For the text-containing cell, return its midpoint in [x, y] coordinate format. 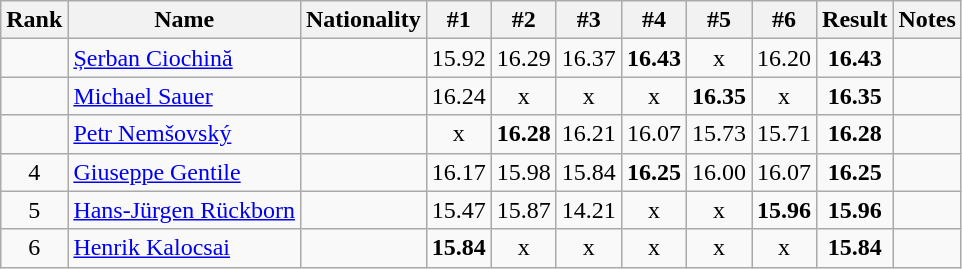
5 [34, 210]
#4 [654, 20]
16.00 [718, 172]
#1 [458, 20]
15.73 [718, 134]
Șerban Ciochină [184, 58]
Michael Sauer [184, 96]
15.47 [458, 210]
#3 [588, 20]
6 [34, 248]
15.98 [524, 172]
Hans-Jürgen Rückborn [184, 210]
15.87 [524, 210]
Giuseppe Gentile [184, 172]
14.21 [588, 210]
Notes [927, 20]
16.21 [588, 134]
Nationality [363, 20]
#6 [784, 20]
15.71 [784, 134]
#5 [718, 20]
Petr Nemšovský [184, 134]
16.29 [524, 58]
Name [184, 20]
16.37 [588, 58]
Result [855, 20]
16.24 [458, 96]
4 [34, 172]
16.20 [784, 58]
15.92 [458, 58]
Henrik Kalocsai [184, 248]
Rank [34, 20]
16.17 [458, 172]
#2 [524, 20]
